Identify which cell holds the provided text, then report its (x, y) central coordinate. 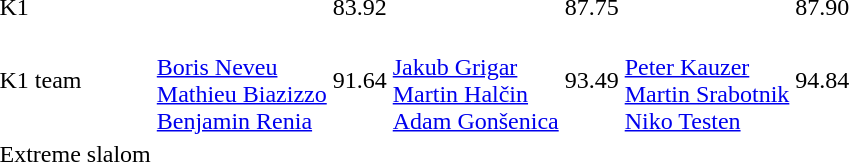
91.64 (360, 80)
Jakub GrigarMartin HalčinAdam Gonšenica (476, 80)
Boris NeveuMathieu BiazizzoBenjamin Renia (242, 80)
93.49 (592, 80)
Peter KauzerMartin SrabotnikNiko Testen (707, 80)
